Return [x, y] of the center of cell containing provided text 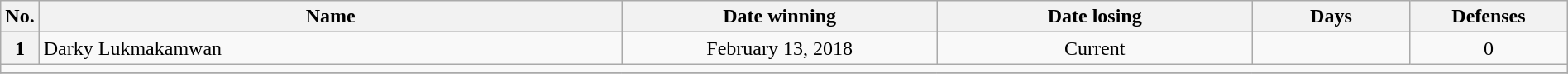
Defenses [1489, 17]
Current [1095, 48]
Date losing [1095, 17]
Date winning [779, 17]
Darky Lukmakamwan [331, 48]
0 [1489, 48]
February 13, 2018 [779, 48]
Days [1331, 17]
No. [20, 17]
Name [331, 17]
1 [20, 48]
